Determine the (X, Y) coordinate at the center of the cell enclosing the given text.  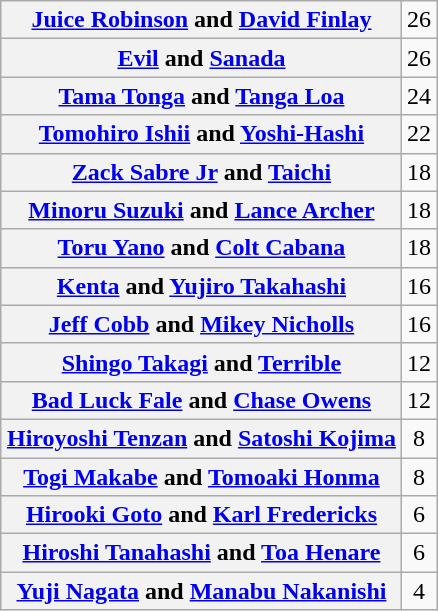
Kenta and Yujiro Takahashi (201, 286)
Zack Sabre Jr and Taichi (201, 172)
Togi Makabe and Tomoaki Honma (201, 477)
Yuji Nagata and Manabu Nakanishi (201, 591)
Toru Yano and Colt Cabana (201, 248)
Hiroyoshi Tenzan and Satoshi Kojima (201, 438)
22 (418, 134)
Bad Luck Fale and Chase Owens (201, 400)
Juice Robinson and David Finlay (201, 20)
Hiroshi Tanahashi and Toa Henare (201, 553)
Tama Tonga and Tanga Loa (201, 96)
Minoru Suzuki and Lance Archer (201, 210)
Tomohiro Ishii and Yoshi-Hashi (201, 134)
Hirooki Goto and Karl Fredericks (201, 515)
Evil and Sanada (201, 58)
4 (418, 591)
Jeff Cobb and Mikey Nicholls (201, 324)
Shingo Takagi and Terrible (201, 362)
24 (418, 96)
